Identify which cell holds the provided text, then report its [X, Y] central coordinate. 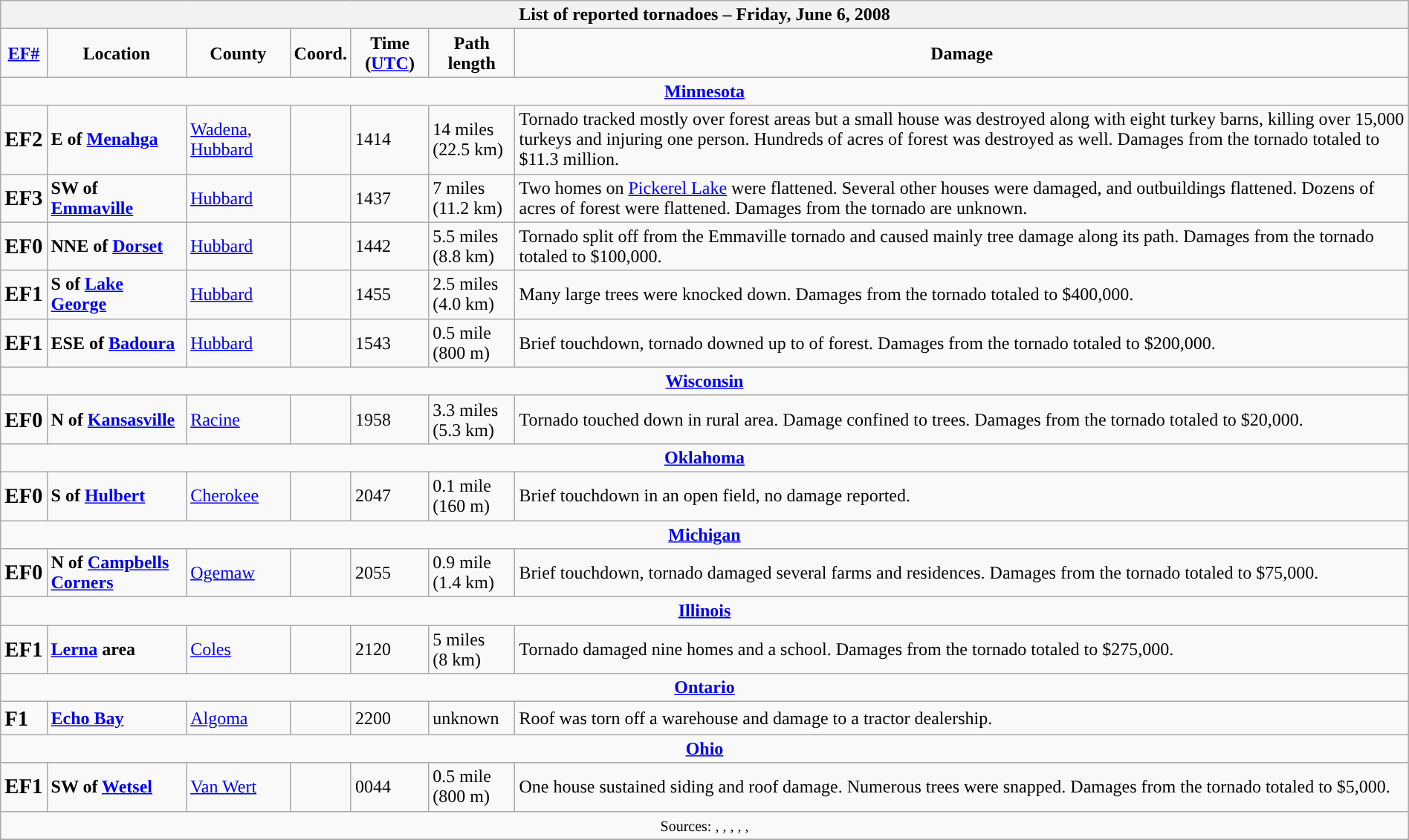
Ohio [704, 749]
2.5 miles(4.0 km) [472, 294]
Lerna area [117, 649]
Sources: , , , , , [704, 825]
S of Hulbert [117, 496]
List of reported tornadoes – Friday, June 6, 2008 [704, 15]
0.1 mile(160 m) [472, 496]
N of Campbells Corners [117, 573]
2120 [389, 649]
Tornado damaged nine homes and a school. Damages from the tornado totaled to $275,000. [962, 649]
unknown [472, 718]
Algoma [238, 718]
Wisconsin [704, 381]
1543 [389, 343]
Oklahoma [704, 458]
Brief touchdown, tornado downed up to of forest. Damages from the tornado totaled to $200,000. [962, 343]
Van Wert [238, 787]
EF3 [24, 198]
1414 [389, 140]
0.9 mile(1.4 km) [472, 573]
Damage [962, 53]
Ontario [704, 688]
Many large trees were knocked down. Damages from the tornado totaled to $400,000. [962, 294]
Cherokee [238, 496]
Tornado split off from the Emmaville tornado and caused mainly tree damage along its path. Damages from the tornado totaled to $100,000. [962, 247]
N of Kansasville [117, 419]
Ogemaw [238, 573]
Roof was torn off a warehouse and damage to a tractor dealership. [962, 718]
Time (UTC) [389, 53]
Illinois [704, 611]
Coord. [320, 53]
Minnesota [704, 91]
Brief touchdown, tornado damaged several farms and residences. Damages from the tornado totaled to $75,000. [962, 573]
Echo Bay [117, 718]
Brief touchdown in an open field, no damage reported. [962, 496]
7 miles(11.2 km) [472, 198]
F1 [24, 718]
County [238, 53]
S of Lake George [117, 294]
EF2 [24, 140]
Racine [238, 419]
1437 [389, 198]
NNE of Dorset [117, 247]
Location [117, 53]
2055 [389, 573]
Path length [472, 53]
2200 [389, 718]
Michigan [704, 534]
1455 [389, 294]
Coles [238, 649]
2047 [389, 496]
E of Menahga [117, 140]
SW of Emmaville [117, 198]
5.5 miles(8.8 km) [472, 247]
SW of Wetsel [117, 787]
Wadena, Hubbard [238, 140]
Tornado touched down in rural area. Damage confined to trees. Damages from the tornado totaled to $20,000. [962, 419]
0044 [389, 787]
5 miles(8 km) [472, 649]
EF# [24, 53]
One house sustained siding and roof damage. Numerous trees were snapped. Damages from the tornado totaled to $5,000. [962, 787]
1442 [389, 247]
3.3 miles(5.3 km) [472, 419]
ESE of Badoura [117, 343]
14 miles(22.5 km) [472, 140]
1958 [389, 419]
